Pinpoint the cell where the given text exists, returning its [x, y] midpoint coordinate. 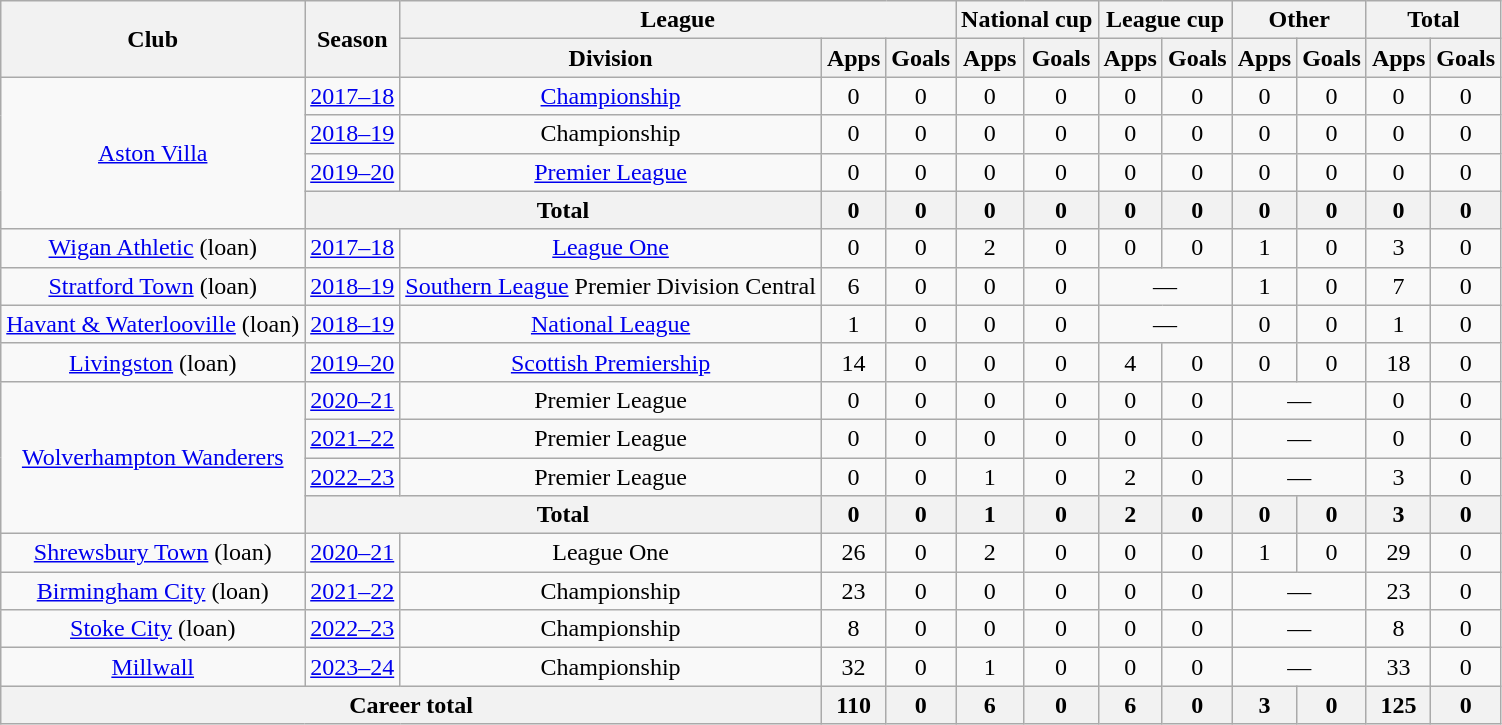
Season [352, 39]
Millwall [153, 667]
League [678, 20]
7 [1398, 286]
14 [853, 362]
Career total [412, 705]
4 [1130, 362]
110 [853, 705]
Birmingham City (loan) [153, 591]
Wolverhampton Wanderers [153, 457]
League cup [1165, 20]
32 [853, 667]
29 [1398, 553]
National League [611, 324]
National cup [1027, 20]
Club [153, 39]
Livingston (loan) [153, 362]
Aston Villa [153, 153]
Other [1299, 20]
26 [853, 553]
125 [1398, 705]
2023–24 [352, 667]
Stoke City (loan) [153, 629]
Shrewsbury Town (loan) [153, 553]
Havant & Waterlooville (loan) [153, 324]
Scottish Premiership [611, 362]
Wigan Athletic (loan) [153, 248]
33 [1398, 667]
Southern League Premier Division Central [611, 286]
Stratford Town (loan) [153, 286]
Division [611, 58]
18 [1398, 362]
